Scan for the cell matching the given text and deliver its [x, y] coordinate at center. 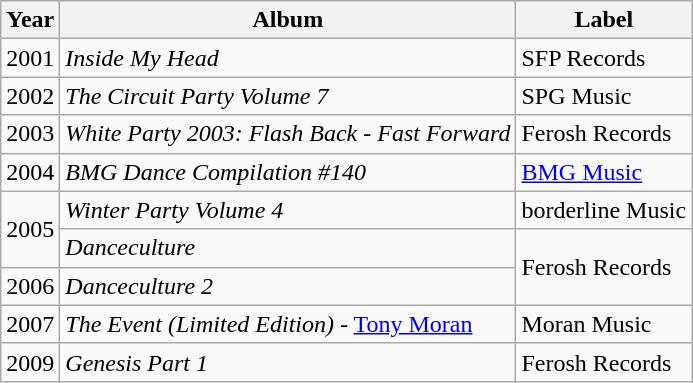
2004 [30, 172]
BMG Dance Compilation #140 [288, 172]
SPG Music [604, 96]
Label [604, 20]
2006 [30, 286]
2002 [30, 96]
Year [30, 20]
2003 [30, 134]
2009 [30, 362]
2001 [30, 58]
2005 [30, 229]
The Circuit Party Volume 7 [288, 96]
borderline Music [604, 210]
The Event (Limited Edition) - Tony Moran [288, 324]
Winter Party Volume 4 [288, 210]
White Party 2003: Flash Back - Fast Forward [288, 134]
BMG Music [604, 172]
2007 [30, 324]
Album [288, 20]
Danceculture [288, 248]
Moran Music [604, 324]
Inside My Head [288, 58]
Genesis Part 1 [288, 362]
SFP Records [604, 58]
Danceculture 2 [288, 286]
